Identify which cell holds the provided text, then report its [X, Y] central coordinate. 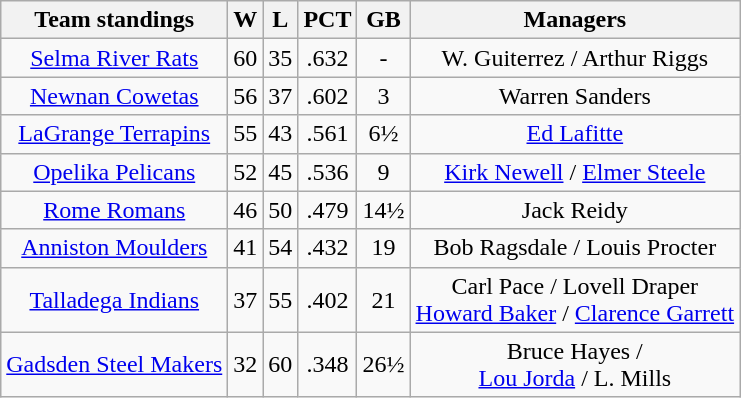
.632 [328, 58]
Warren Sanders [575, 96]
.402 [328, 300]
56 [246, 96]
52 [246, 172]
Talladega Indians [114, 300]
Bruce Hayes / Lou Jorda / L. Mills [575, 364]
19 [384, 248]
W [246, 20]
W. Guiterrez / Arthur Riggs [575, 58]
Ed Lafitte [575, 134]
45 [280, 172]
Team standings [114, 20]
9 [384, 172]
26½ [384, 364]
.602 [328, 96]
Gadsden Steel Makers [114, 364]
LaGrange Terrapins [114, 134]
46 [246, 210]
Selma River Rats [114, 58]
Bob Ragsdale / Louis Procter [575, 248]
.348 [328, 364]
6½ [384, 134]
21 [384, 300]
Carl Pace / Lovell Draper Howard Baker / Clarence Garrett [575, 300]
Managers [575, 20]
54 [280, 248]
50 [280, 210]
Newnan Cowetas [114, 96]
35 [280, 58]
PCT [328, 20]
- [384, 58]
L [280, 20]
Kirk Newell / Elmer Steele [575, 172]
.479 [328, 210]
GB [384, 20]
.432 [328, 248]
3 [384, 96]
32 [246, 364]
Jack Reidy [575, 210]
Opelika Pelicans [114, 172]
.561 [328, 134]
41 [246, 248]
.536 [328, 172]
43 [280, 134]
14½ [384, 210]
Anniston Moulders [114, 248]
Rome Romans [114, 210]
